From the cell containing the given text, extract its center point as (X, Y) coordinate. 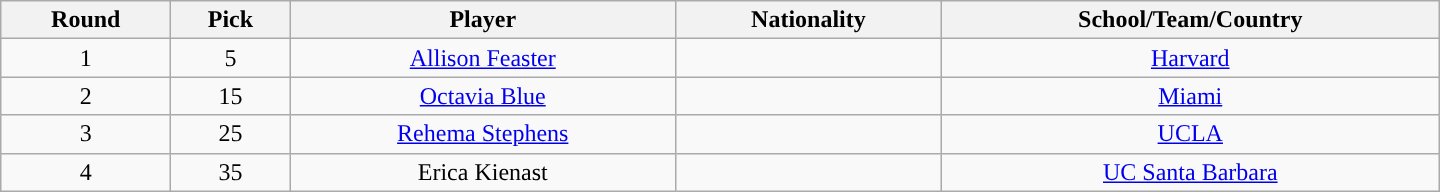
Nationality (808, 20)
Harvard (1190, 58)
Rehema Stephens (483, 134)
UC Santa Barbara (1190, 172)
4 (86, 172)
15 (230, 96)
35 (230, 172)
Player (483, 20)
Octavia Blue (483, 96)
1 (86, 58)
3 (86, 134)
School/Team/Country (1190, 20)
Miami (1190, 96)
5 (230, 58)
Erica Kienast (483, 172)
2 (86, 96)
Round (86, 20)
Pick (230, 20)
25 (230, 134)
UCLA (1190, 134)
Allison Feaster (483, 58)
